Identify which cell holds the provided text, then report its (X, Y) central coordinate. 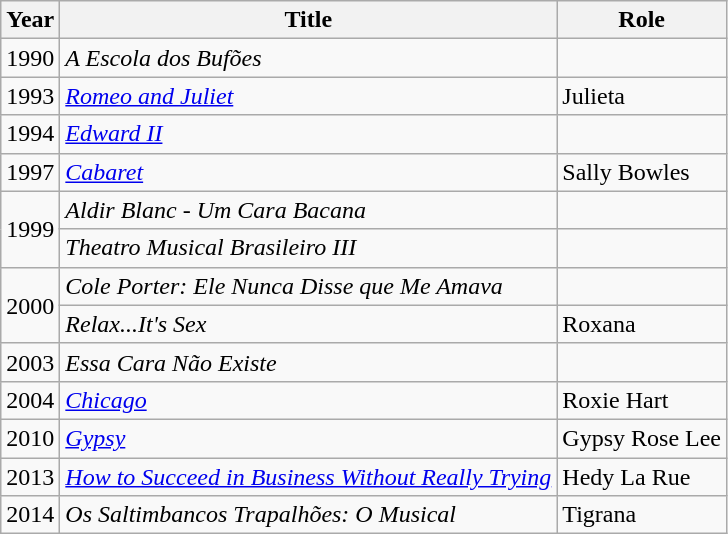
Chicago (308, 400)
A Escola dos Bufões (308, 58)
2013 (30, 477)
Tigrana (642, 515)
2004 (30, 400)
1997 (30, 172)
2014 (30, 515)
Roxie Hart (642, 400)
Gypsy (308, 438)
Cole Porter: Ele Nunca Disse que Me Amava (308, 286)
1993 (30, 96)
Title (308, 20)
Relax...It's Sex (308, 324)
Julieta (642, 96)
Theatro Musical Brasileiro III (308, 248)
Hedy La Rue (642, 477)
1994 (30, 134)
Os Saltimbancos Trapalhões: O Musical (308, 515)
Sally Bowles (642, 172)
Gypsy Rose Lee (642, 438)
1990 (30, 58)
Edward II (308, 134)
Role (642, 20)
Romeo and Juliet (308, 96)
How to Succeed in Business Without Really Trying (308, 477)
2010 (30, 438)
Cabaret (308, 172)
Aldir Blanc - Um Cara Bacana (308, 210)
Essa Cara Não Existe (308, 362)
1999 (30, 229)
Year (30, 20)
2000 (30, 305)
2003 (30, 362)
Roxana (642, 324)
